Extract the [x, y] coordinate from the center of the cell holding the provided text.  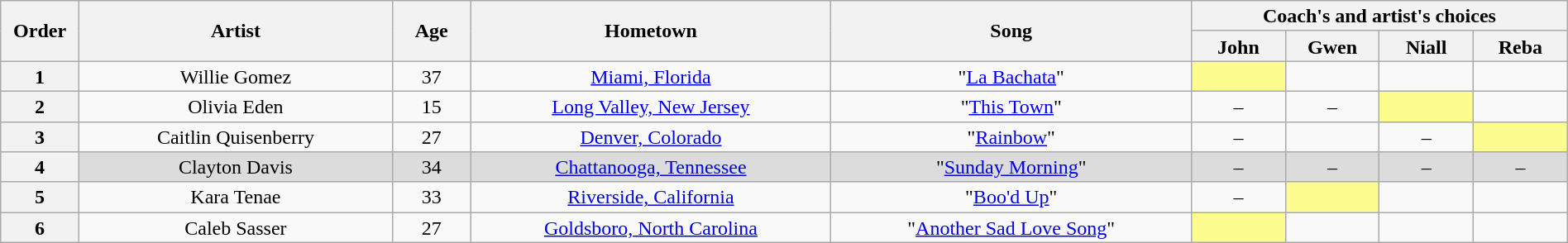
34 [432, 167]
Clayton Davis [235, 167]
"This Town" [1011, 106]
Long Valley, New Jersey [651, 106]
Caitlin Quisenberry [235, 137]
37 [432, 76]
6 [40, 228]
Artist [235, 31]
"Boo'd Up" [1011, 197]
Niall [1427, 46]
33 [432, 197]
4 [40, 167]
Coach's and artist's choices [1379, 17]
Willie Gomez [235, 76]
Goldsboro, North Carolina [651, 228]
5 [40, 197]
"Rainbow" [1011, 137]
15 [432, 106]
2 [40, 106]
"Sunday Morning" [1011, 167]
Riverside, California [651, 197]
"Another Sad Love Song" [1011, 228]
John [1239, 46]
Denver, Colorado [651, 137]
Age [432, 31]
Olivia Eden [235, 106]
Chattanooga, Tennessee [651, 167]
Hometown [651, 31]
3 [40, 137]
"La Bachata" [1011, 76]
Caleb Sasser [235, 228]
Song [1011, 31]
Gwen [1332, 46]
Miami, Florida [651, 76]
Kara Tenae [235, 197]
Reba [1521, 46]
1 [40, 76]
Order [40, 31]
